Return the [X, Y] coordinate for the center point of the cell that contains the specified text.  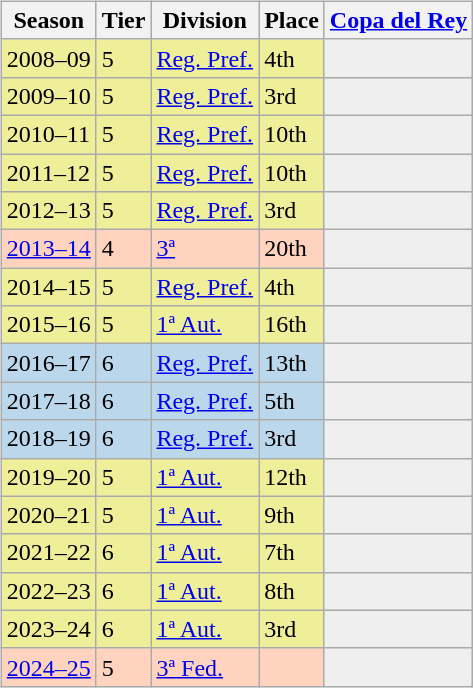
2021–22 [48, 553]
2013–14 [48, 249]
13th [292, 363]
2015–16 [48, 325]
Division [205, 20]
2017–18 [48, 401]
2023–24 [48, 629]
2018–19 [48, 439]
8th [292, 591]
2022–23 [48, 591]
2024–25 [48, 667]
9th [292, 515]
2016–17 [48, 363]
2009–10 [48, 96]
20th [292, 249]
Place [292, 20]
4 [124, 249]
5th [292, 401]
7th [292, 553]
3ª [205, 249]
16th [292, 325]
2012–13 [48, 211]
Copa del Rey [398, 20]
2008–09 [48, 58]
2011–12 [48, 173]
2014–15 [48, 287]
2010–11 [48, 134]
Tier [124, 20]
3ª Fed. [205, 667]
Season [48, 20]
2019–20 [48, 477]
12th [292, 477]
2020–21 [48, 515]
